Capture the cell that displays the provided text and extract its (X, Y) central coordinate. 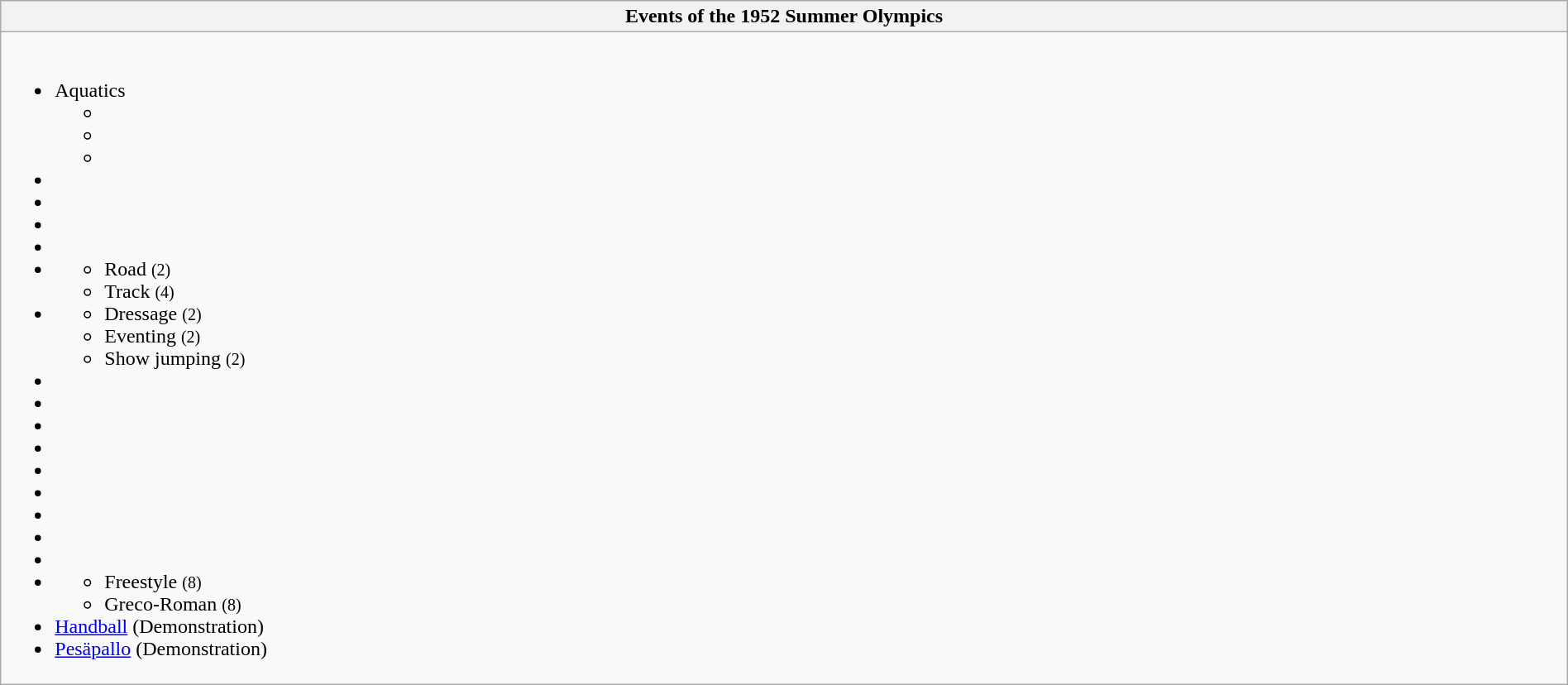
AquaticsRoad (2)Track (4)Dressage (2)Eventing (2)Show jumping (2)Freestyle (8)Greco-Roman (8)Handball (Demonstration)Pesäpallo (Demonstration) (784, 358)
Events of the 1952 Summer Olympics (784, 17)
